Capture the cell that displays the provided text and extract its [x, y] central coordinate. 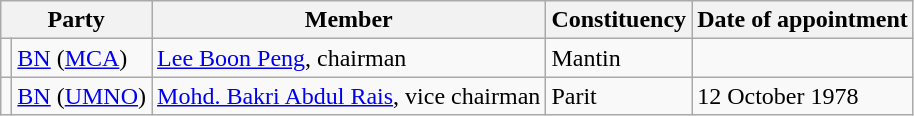
Constituency [619, 20]
Parit [619, 96]
Lee Boon Peng, chairman [349, 58]
BN (MCA) [82, 58]
12 October 1978 [803, 96]
Mohd. Bakri Abdul Rais, vice chairman [349, 96]
Mantin [619, 58]
Date of appointment [803, 20]
Member [349, 20]
Party [76, 20]
BN (UMNO) [82, 96]
